Return the [X, Y] coordinate for the center point of the cell that contains the specified text.  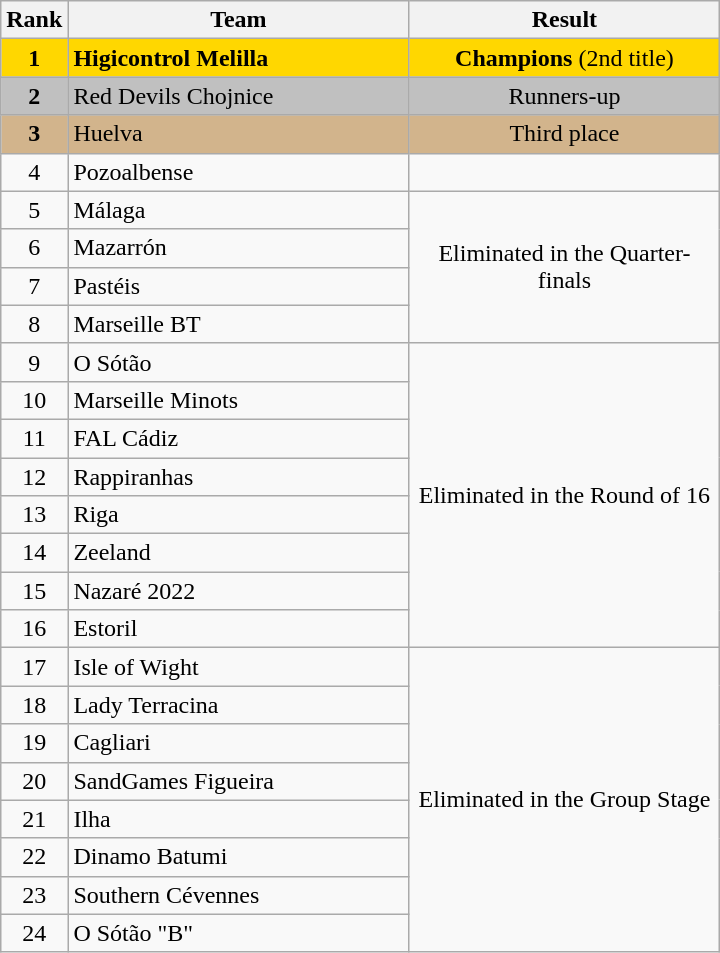
Marseille Minots [238, 400]
Mazarrón [238, 248]
24 [34, 933]
SandGames Figueira [238, 781]
Málaga [238, 210]
Eliminated in the Quarter-finals [564, 267]
8 [34, 324]
19 [34, 743]
20 [34, 781]
4 [34, 172]
O Sótão "B" [238, 933]
Champions (2nd title) [564, 58]
O Sótão [238, 362]
3 [34, 134]
Lady Terracina [238, 705]
14 [34, 553]
Riga [238, 515]
Marseille BT [238, 324]
Rank [34, 20]
Zeeland [238, 553]
Rappiranhas [238, 477]
2 [34, 96]
Dinamo Batumi [238, 857]
11 [34, 438]
Pozoalbense [238, 172]
23 [34, 895]
9 [34, 362]
10 [34, 400]
Third place [564, 134]
Huelva [238, 134]
13 [34, 515]
21 [34, 819]
Southern Cévennes [238, 895]
Team [238, 20]
1 [34, 58]
Eliminated in the Group Stage [564, 800]
Cagliari [238, 743]
16 [34, 629]
Red Devils Chojnice [238, 96]
6 [34, 248]
18 [34, 705]
7 [34, 286]
Runners-up [564, 96]
Isle of Wight [238, 667]
22 [34, 857]
Eliminated in the Round of 16 [564, 495]
Nazaré 2022 [238, 591]
17 [34, 667]
Pastéis [238, 286]
Estoril [238, 629]
FAL Cádiz [238, 438]
5 [34, 210]
15 [34, 591]
Result [564, 20]
12 [34, 477]
Higicontrol Melilla [238, 58]
Ilha [238, 819]
